Output the [x, y] coordinate of the center of the cell containing the given text.  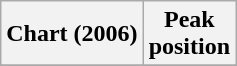
Peakposition [189, 34]
Chart (2006) [72, 34]
